Determine the [X, Y] coordinate at the center of the cell enclosing the given text.  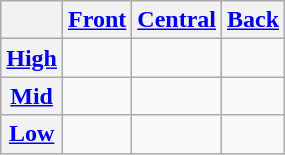
Central [177, 20]
Low [32, 134]
Back [254, 20]
High [32, 58]
Mid [32, 96]
Front [98, 20]
